Search for the cell housing the specified text and yield its [X, Y] center coordinate. 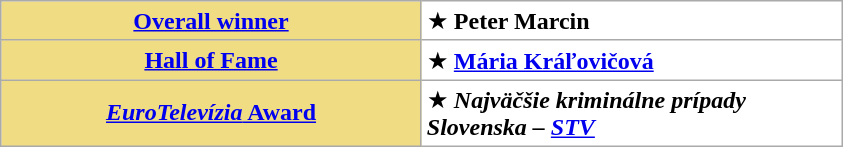
Overall winner [212, 21]
Hall of Fame [212, 60]
★ Mária Kráľovičová [632, 60]
★ Peter Marcin [632, 21]
EuroTelevízia Award [212, 114]
★ Najväčšie kriminálne prípady Slovenska – STV [632, 114]
